Return [X, Y] of the center of cell containing provided text 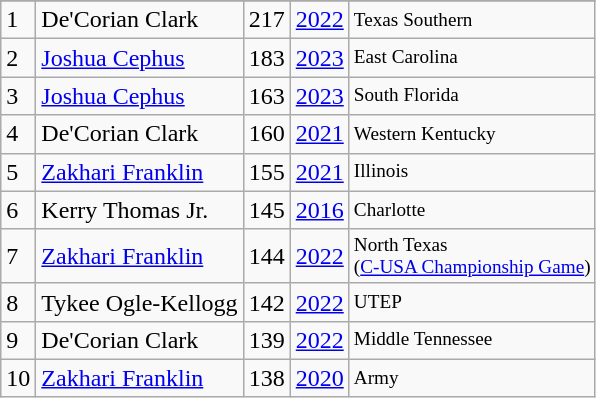
160 [266, 134]
144 [266, 256]
183 [266, 58]
142 [266, 302]
South Florida [472, 96]
3 [18, 96]
Illinois [472, 172]
10 [18, 378]
6 [18, 210]
2 [18, 58]
7 [18, 256]
139 [266, 340]
Middle Tennessee [472, 340]
2020 [320, 378]
East Carolina [472, 58]
9 [18, 340]
Western Kentucky [472, 134]
138 [266, 378]
UTEP [472, 302]
5 [18, 172]
North Texas(C-USA Championship Game) [472, 256]
2016 [320, 210]
Army [472, 378]
145 [266, 210]
1 [18, 20]
Texas Southern [472, 20]
Tykee Ogle-Kellogg [140, 302]
4 [18, 134]
217 [266, 20]
Charlotte [472, 210]
8 [18, 302]
155 [266, 172]
163 [266, 96]
Kerry Thomas Jr. [140, 210]
